Return the (x, y) coordinate for the center point of the cell that contains the specified text.  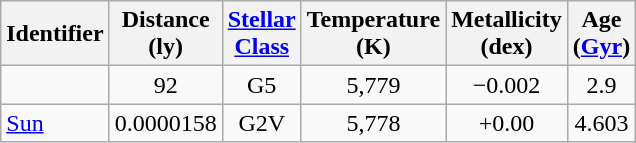
4.603 (601, 123)
2.9 (601, 85)
0.0000158 (166, 123)
Metallicity(dex) (507, 34)
Temperature(K) (373, 34)
Identifier (55, 34)
+0.00 (507, 123)
G2V (262, 123)
Sun (55, 123)
5,779 (373, 85)
−0.002 (507, 85)
StellarClass (262, 34)
5,778 (373, 123)
Distance(ly) (166, 34)
G5 (262, 85)
Age(Gyr) (601, 34)
92 (166, 85)
